Pinpoint the cell where the given text exists, returning its [X, Y] midpoint coordinate. 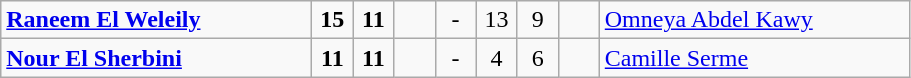
Omneya Abdel Kawy [754, 20]
13 [496, 20]
Raneem El Weleily [156, 20]
4 [496, 58]
15 [332, 20]
6 [538, 58]
Camille Serme [754, 58]
9 [538, 20]
Nour El Sherbini [156, 58]
